Capture the cell that displays the provided text and extract its [X, Y] central coordinate. 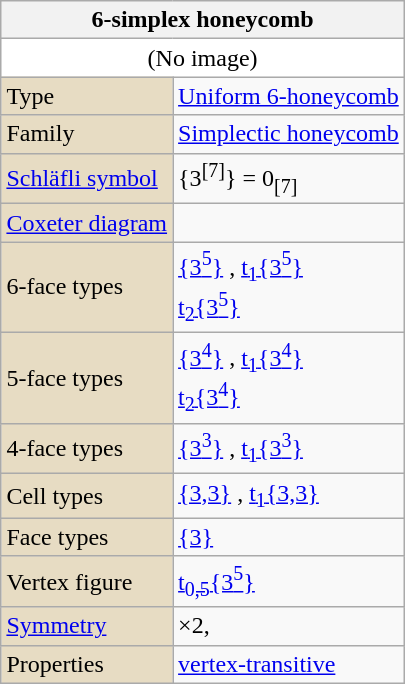
Properties [87, 664]
{3} [289, 537]
{34} , t1{34} t2{34} [289, 378]
5-face types [87, 378]
Symmetry [87, 626]
Cell types [87, 496]
(No image) [202, 58]
Vertex figure [87, 582]
Family [87, 134]
{3[7]} = 0[7] [289, 178]
Uniform 6-honeycomb [289, 96]
Coxeter diagram [87, 223]
t0,5{35} [289, 582]
Face types [87, 537]
Schläfli symbol [87, 178]
Simplectic honeycomb [289, 134]
4-face types [87, 448]
6-face types [87, 288]
{35} , t1{35} t2{35} [289, 288]
6-simplex honeycomb [202, 20]
{3,3} , t1{3,3} [289, 496]
Type [87, 96]
vertex-transitive [289, 664]
{33} , t1{33} [289, 448]
×2, [289, 626]
